Identify which cell holds the provided text, then report its [X, Y] central coordinate. 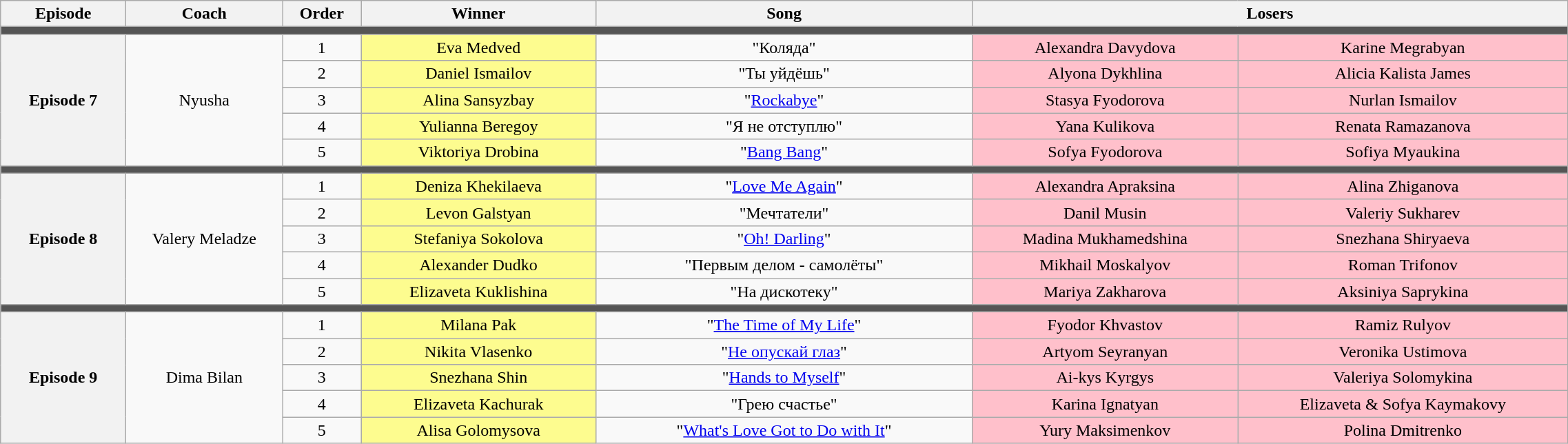
"Hands to Myself" [784, 378]
"Rockabye" [784, 100]
Elizaveta Kachurak [478, 404]
Valeriya Solomykina [1403, 378]
Levon Galstyan [478, 212]
Eva Medved [478, 48]
"Первым делом - самолёты" [784, 265]
Madina Mukhamedshina [1105, 239]
Polina Dmitrenko [1403, 430]
Order [322, 14]
Snezhana Shin [478, 378]
Elizaveta Kuklishina [478, 292]
Mikhail Moskalyov [1105, 265]
Alexandra Apraksina [1105, 186]
Snezhana Shiryaeva [1403, 239]
Valery Meladze [204, 239]
Elizaveta & Sofya Kaymakovy [1403, 404]
Dima Bilan [204, 378]
Alina Sansyzbay [478, 100]
"Грею счастье" [784, 404]
"Bang Bang" [784, 152]
Episode 8 [63, 239]
Ramiz Rulyov [1403, 325]
Viktoriya Drobina [478, 152]
Valeriy Sukharev [1403, 212]
Aksiniya Saprykina [1403, 292]
Sofya Fyodorova [1105, 152]
Nyusha [204, 100]
Veronika Ustimova [1403, 352]
Danil Musin [1105, 212]
Deniza Khekilaeva [478, 186]
Artyom Seyranyan [1105, 352]
Karina Ignatyan [1105, 404]
Alisa Golomysova [478, 430]
Mariya Zakharova [1105, 292]
"Коляда" [784, 48]
Alicia Kalista James [1403, 74]
Alyona Dykhlina [1105, 74]
Karine Megrabyan [1403, 48]
Song [784, 14]
"Ты уйдёшь" [784, 74]
Coach [204, 14]
Yury Maksimenkov [1105, 430]
Stasya Fyodorova [1105, 100]
Yana Kulikova [1105, 126]
Sofiya Myaukina [1403, 152]
Episode 7 [63, 100]
"На дискотеку" [784, 292]
Alexander Dudko [478, 265]
"Мечтатели" [784, 212]
Alina Zhiganova [1403, 186]
"Я не отступлю" [784, 126]
Fyodor Khvastov [1105, 325]
Stefaniya Sokolova [478, 239]
Milana Pak [478, 325]
Episode 9 [63, 378]
"The Time of My Life" [784, 325]
"Не опускай глаз" [784, 352]
Nikita Vlasenko [478, 352]
"What's Love Got to Do with It" [784, 430]
"Love Me Again" [784, 186]
Episode [63, 14]
Winner [478, 14]
Daniel Ismailov [478, 74]
Nurlan Ismailov [1403, 100]
Renata Ramazanova [1403, 126]
Ai-kys Kyrgys [1105, 378]
"Oh! Darling" [784, 239]
Roman Trifonov [1403, 265]
Alexandra Davydova [1105, 48]
Losers [1270, 14]
Yulianna Beregoy [478, 126]
